Capture the cell that displays the provided text and extract its [x, y] central coordinate. 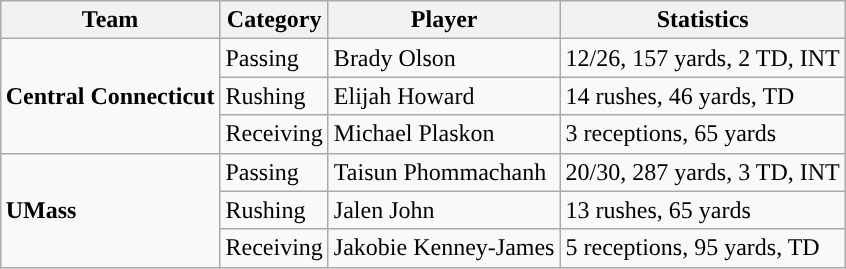
12/26, 157 yards, 2 TD, INT [702, 58]
Team [110, 20]
Jalen John [444, 210]
Jakobie Kenney-James [444, 248]
5 receptions, 95 yards, TD [702, 248]
UMass [110, 210]
Brady Olson [444, 58]
Category [274, 20]
20/30, 287 yards, 3 TD, INT [702, 172]
3 receptions, 65 yards [702, 134]
Elijah Howard [444, 96]
Statistics [702, 20]
Taisun Phommachanh [444, 172]
Player [444, 20]
Central Connecticut [110, 96]
13 rushes, 65 yards [702, 210]
Michael Plaskon [444, 134]
14 rushes, 46 yards, TD [702, 96]
